From the cell containing the given text, extract its center point as [X, Y] coordinate. 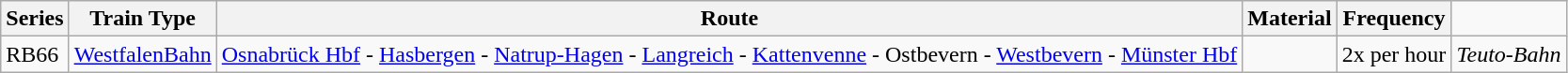
Osnabrück Hbf - Hasbergen - Natrup-Hagen - Langreich - Kattenvenne - Ostbevern - Westbevern - Münster Hbf [730, 54]
Material [1290, 19]
Frequency [1394, 19]
RB66 [35, 54]
WestfalenBahn [143, 54]
2x per hour [1394, 54]
Teuto-Bahn [1509, 54]
Train Type [143, 19]
Route [730, 19]
Series [35, 19]
